Output the [x, y] coordinate of the center of the cell containing the given text.  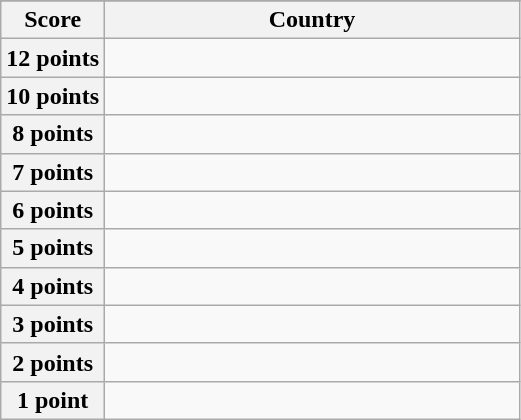
Country [312, 20]
4 points [53, 286]
1 point [53, 400]
12 points [53, 58]
Score [53, 20]
7 points [53, 172]
5 points [53, 248]
6 points [53, 210]
2 points [53, 362]
3 points [53, 324]
10 points [53, 96]
8 points [53, 134]
